Extract the [x, y] coordinate from the center of the cell holding the provided text.  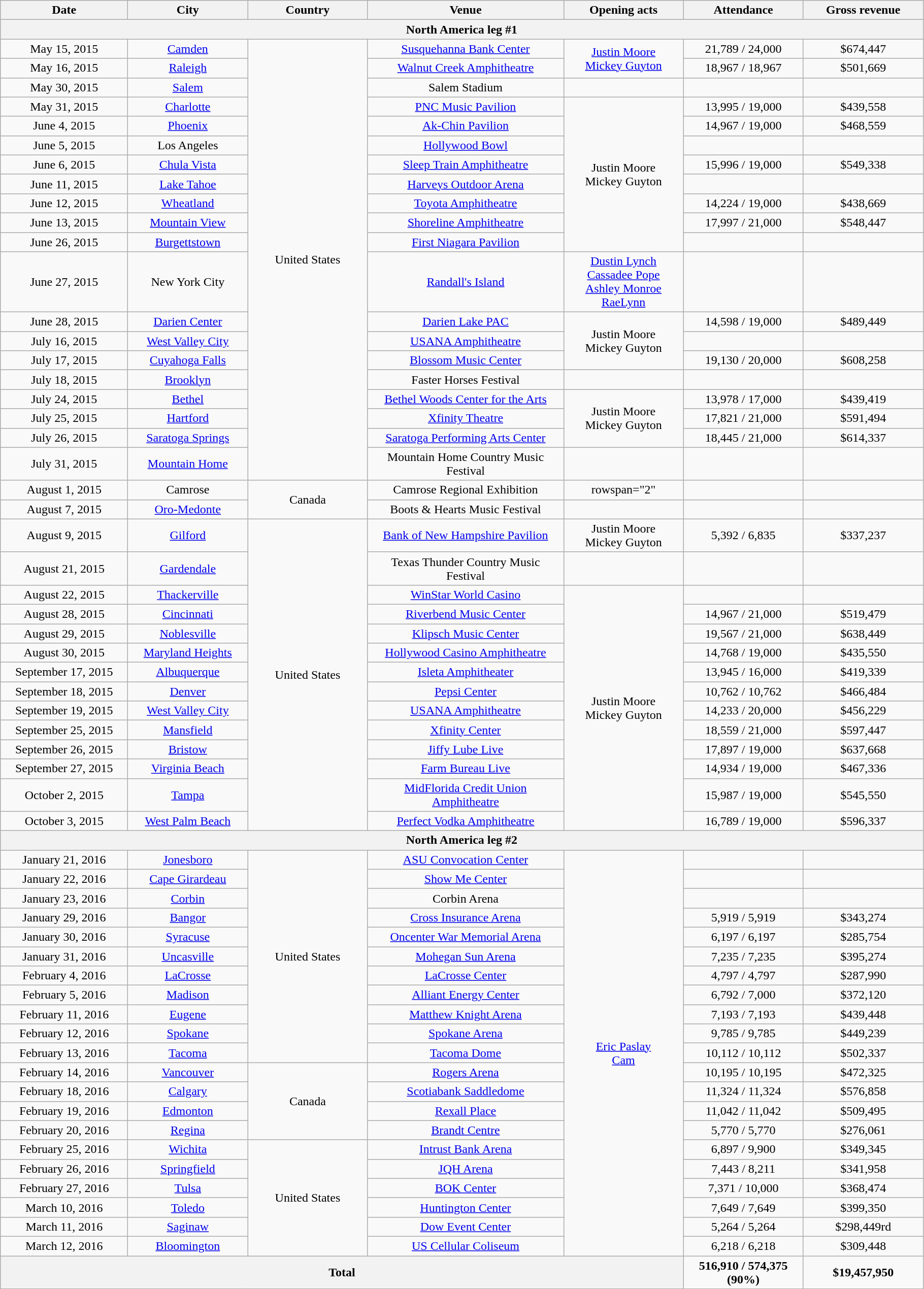
August 30, 2015 [64, 653]
$576,858 [863, 1092]
June 11, 2015 [64, 184]
January 21, 2016 [64, 860]
rowspan="2" [623, 490]
$435,550 [863, 653]
Xfinity Center [466, 730]
Gardendale [188, 569]
February 26, 2016 [64, 1169]
Oro-Medonte [188, 509]
Xfinity Theatre [466, 418]
Corbin [188, 898]
Mansfield [188, 730]
Chula Vista [188, 164]
$309,448 [863, 1246]
21,789 / 24,000 [743, 49]
Perfect Vodka Amphitheatre [466, 821]
$549,338 [863, 164]
Syracuse [188, 937]
$597,447 [863, 730]
$276,061 [863, 1130]
Mohegan Sun Arena [466, 956]
7,371 / 10,000 [743, 1188]
Regina [188, 1130]
Salem Stadium [466, 87]
$501,669 [863, 68]
Boots & Hearts Music Festival [466, 509]
Isleta Amphitheater [466, 672]
May 15, 2015 [64, 49]
July 18, 2015 [64, 380]
February 12, 2016 [64, 1034]
Hollywood Casino Amphitheatre [466, 653]
January 22, 2016 [64, 879]
14,598 / 19,000 [743, 322]
Riverbend Music Center [466, 614]
$596,337 [863, 821]
14,967 / 19,000 [743, 126]
$472,325 [863, 1072]
September 27, 2015 [64, 769]
Rogers Arena [466, 1072]
15,987 / 19,000 [743, 795]
$439,448 [863, 1014]
$591,494 [863, 418]
WinStar World Casino [466, 594]
5,919 / 5,919 [743, 917]
10,762 / 10,762 [743, 691]
$395,274 [863, 956]
10,195 / 10,195 [743, 1072]
Albuquerque [188, 672]
$548,447 [863, 222]
Edmonton [188, 1111]
Dow Event Center [466, 1227]
14,224 / 19,000 [743, 203]
15,996 / 19,000 [743, 164]
JQH Arena [466, 1169]
August 9, 2015 [64, 535]
$467,336 [863, 769]
Eric PaslayCam [623, 1053]
7,235 / 7,235 [743, 956]
Corbin Arena [466, 898]
US Cellular Coliseum [466, 1246]
July 26, 2015 [64, 438]
LaCrosse Center [466, 976]
6,218 / 6,218 [743, 1246]
February 4, 2016 [64, 976]
Thackerville [188, 594]
14,967 / 21,000 [743, 614]
$438,669 [863, 203]
Scotiabank Saddledome [466, 1092]
11,324 / 11,324 [743, 1092]
4,797 / 4,797 [743, 976]
LaCrosse [188, 976]
March 10, 2016 [64, 1207]
Blossom Music Center [466, 360]
June 27, 2015 [64, 282]
$343,274 [863, 917]
Walnut Creek Amphitheatre [466, 68]
Tulsa [188, 1188]
Sleep Train Amphitheatre [466, 164]
$368,474 [863, 1188]
Jonesboro [188, 860]
Brandt Centre [466, 1130]
Vancouver [188, 1072]
October 2, 2015 [64, 795]
14,233 / 20,000 [743, 711]
March 12, 2016 [64, 1246]
Shoreline Amphitheatre [466, 222]
February 13, 2016 [64, 1053]
Country [308, 10]
$545,550 [863, 795]
August 21, 2015 [64, 569]
Toledo [188, 1207]
17,821 / 21,000 [743, 418]
Cincinnati [188, 614]
March 11, 2016 [64, 1227]
Randall's Island [466, 282]
February 19, 2016 [64, 1111]
Darien Center [188, 322]
Total [342, 1272]
August 28, 2015 [64, 614]
Salem [188, 87]
14,934 / 19,000 [743, 769]
Venue [466, 10]
7,193 / 7,193 [743, 1014]
New York City [188, 282]
6,792 / 7,000 [743, 995]
Matthew Knight Arena [466, 1014]
$341,958 [863, 1169]
13,945 / 16,000 [743, 672]
August 1, 2015 [64, 490]
Toyota Amphitheatre [466, 203]
January 31, 2016 [64, 956]
$519,479 [863, 614]
Saginaw [188, 1227]
$456,229 [863, 711]
August 29, 2015 [64, 633]
$466,484 [863, 691]
Camden [188, 49]
$509,495 [863, 1111]
September 25, 2015 [64, 730]
June 5, 2015 [64, 145]
Virginia Beach [188, 769]
Hartford [188, 418]
14,768 / 19,000 [743, 653]
Klipsch Music Center [466, 633]
October 3, 2015 [64, 821]
June 26, 2015 [64, 242]
Date [64, 10]
Alliant Energy Center [466, 995]
Darien Lake PAC [466, 322]
Opening acts [623, 10]
Cross Insurance Arena [466, 917]
10,112 / 10,112 [743, 1053]
$439,419 [863, 399]
Tacoma Dome [466, 1053]
13,995 / 19,000 [743, 107]
May 16, 2015 [64, 68]
February 14, 2016 [64, 1072]
Denver [188, 691]
$349,345 [863, 1149]
September 19, 2015 [64, 711]
Springfield [188, 1169]
Camrose Regional Exhibition [466, 490]
$419,339 [863, 672]
North America leg #1 [462, 29]
5,264 / 5,264 [743, 1227]
February 20, 2016 [64, 1130]
$674,447 [863, 49]
19,130 / 20,000 [743, 360]
$468,559 [863, 126]
Camrose [188, 490]
$285,754 [863, 937]
Wheatland [188, 203]
Bristow [188, 749]
Gross revenue [863, 10]
January 30, 2016 [64, 937]
Spokane [188, 1034]
516,910 / 574,375 (90%) [743, 1272]
Harveys Outdoor Arena [466, 184]
Wichita [188, 1149]
Cuyahoga Falls [188, 360]
January 23, 2016 [64, 898]
Bangor [188, 917]
$608,258 [863, 360]
February 25, 2016 [64, 1149]
Pepsi Center [466, 691]
$399,350 [863, 1207]
$372,120 [863, 995]
June 28, 2015 [64, 322]
Brooklyn [188, 380]
5,392 / 6,835 [743, 535]
6,897 / 9,900 [743, 1149]
July 25, 2015 [64, 418]
September 18, 2015 [64, 691]
July 24, 2015 [64, 399]
Spokane Arena [466, 1034]
7,649 / 7,649 [743, 1207]
Mountain Home [188, 464]
First Niagara Pavilion [466, 242]
Eugene [188, 1014]
$489,449 [863, 322]
July 17, 2015 [64, 360]
$337,237 [863, 535]
19,567 / 21,000 [743, 633]
July 16, 2015 [64, 341]
6,197 / 6,197 [743, 937]
Maryland Heights [188, 653]
$298,449rd [863, 1227]
Bethel [188, 399]
Los Angeles [188, 145]
Saratoga Springs [188, 438]
February 27, 2016 [64, 1188]
$638,449 [863, 633]
Calgary [188, 1092]
$502,337 [863, 1053]
Saratoga Performing Arts Center [466, 438]
Phoenix [188, 126]
Rexall Place [466, 1111]
February 5, 2016 [64, 995]
Tampa [188, 795]
Bloomington [188, 1246]
$614,337 [863, 438]
Jiffy Lube Live [466, 749]
18,967 / 18,967 [743, 68]
Lake Tahoe [188, 184]
Faster Horses Festival [466, 380]
$439,558 [863, 107]
May 31, 2015 [64, 107]
$449,239 [863, 1034]
Gilford [188, 535]
Ak-Chin Pavilion [466, 126]
Huntington Center [466, 1207]
City [188, 10]
BOK Center [466, 1188]
7,443 / 8,211 [743, 1169]
September 17, 2015 [64, 672]
Cape Girardeau [188, 879]
17,997 / 21,000 [743, 222]
Noblesville [188, 633]
16,789 / 19,000 [743, 821]
January 29, 2016 [64, 917]
5,770 / 5,770 [743, 1130]
ASU Convocation Center [466, 860]
18,445 / 21,000 [743, 438]
Raleigh [188, 68]
June 6, 2015 [64, 164]
August 22, 2015 [64, 594]
February 18, 2016 [64, 1092]
Hollywood Bowl [466, 145]
May 30, 2015 [64, 87]
MidFlorida Credit Union Amphitheatre [466, 795]
17,897 / 19,000 [743, 749]
June 13, 2015 [64, 222]
18,559 / 21,000 [743, 730]
13,978 / 17,000 [743, 399]
Charlotte [188, 107]
June 12, 2015 [64, 203]
February 11, 2016 [64, 1014]
Show Me Center [466, 879]
September 26, 2015 [64, 749]
June 4, 2015 [64, 126]
Mountain Home Country Music Festival [466, 464]
Uncasville [188, 956]
Dustin LynchCassadee PopeAshley MonroeRaeLynn [623, 282]
West Palm Beach [188, 821]
July 31, 2015 [64, 464]
$287,990 [863, 976]
Mountain View [188, 222]
$19,457,950 [863, 1272]
PNC Music Pavilion [466, 107]
Farm Bureau Live [466, 769]
Bethel Woods Center for the Arts [466, 399]
Bank of New Hampshire Pavilion [466, 535]
Intrust Bank Arena [466, 1149]
Texas Thunder Country Music Festival [466, 569]
11,042 / 11,042 [743, 1111]
Oncenter War Memorial Arena [466, 937]
Attendance [743, 10]
Burgettstown [188, 242]
August 7, 2015 [64, 509]
Madison [188, 995]
9,785 / 9,785 [743, 1034]
North America leg #2 [462, 840]
Tacoma [188, 1053]
$637,668 [863, 749]
Susquehanna Bank Center [466, 49]
